Extract the [X, Y] coordinate from the center of the cell holding the provided text.  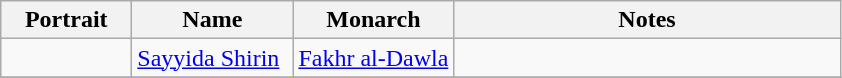
Monarch [374, 20]
Name [212, 20]
Sayyida Shirin [212, 58]
Portrait [66, 20]
Fakhr al-Dawla [374, 58]
Notes [647, 20]
